Capture the cell that displays the provided text and extract its [X, Y] central coordinate. 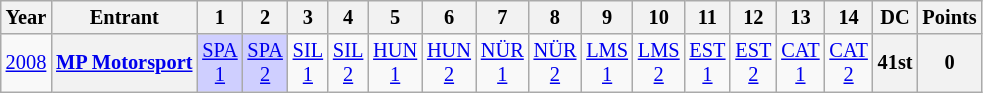
14 [849, 17]
SPA1 [220, 63]
HUN2 [449, 63]
7 [502, 17]
2008 [26, 63]
41st [896, 63]
EST2 [753, 63]
SPA2 [266, 63]
1 [220, 17]
8 [556, 17]
DC [896, 17]
LMS2 [659, 63]
4 [348, 17]
EST1 [707, 63]
11 [707, 17]
HUN1 [395, 63]
12 [753, 17]
10 [659, 17]
CAT2 [849, 63]
Entrant [124, 17]
9 [607, 17]
CAT1 [800, 63]
MP Motorsport [124, 63]
NÜR2 [556, 63]
13 [800, 17]
LMS1 [607, 63]
3 [308, 17]
Points [949, 17]
NÜR1 [502, 63]
6 [449, 17]
SIL2 [348, 63]
5 [395, 17]
2 [266, 17]
Year [26, 17]
SIL1 [308, 63]
0 [949, 63]
